For the text-containing cell, return its midpoint in (X, Y) coordinate format. 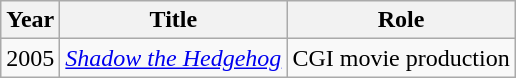
Shadow the Hedgehog (174, 58)
Role (401, 20)
2005 (30, 58)
Title (174, 20)
Year (30, 20)
CGI movie production (401, 58)
